Return [x, y] of the center of cell containing provided text 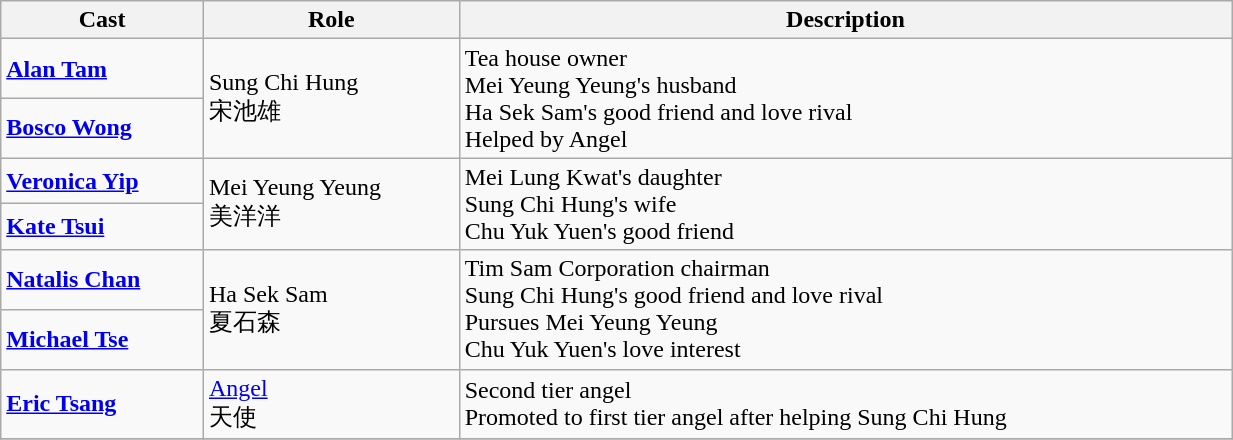
Ha Sek Sam夏石森 [331, 310]
Second tier angelPromoted to first tier angel after helping Sung Chi Hung [845, 404]
Mei Yeung Yeung美洋洋 [331, 204]
Natalis Chan [102, 280]
Mei Lung Kwat's daughterSung Chi Hung's wifeChu Yuk Yuen's good friend [845, 204]
Role [331, 20]
Tim Sam Corporation chairmanSung Chi Hung's good friend and love rivalPursues Mei Yeung YeungChu Yuk Yuen's love interest [845, 310]
Alan Tam [102, 69]
Tea house ownerMei Yeung Yeung's husbandHa Sek Sam's good friend and love rivalHelped by Angel [845, 98]
Kate Tsui [102, 227]
Eric Tsang [102, 404]
Cast [102, 20]
Angel天使 [331, 404]
Description [845, 20]
Veronica Yip [102, 181]
Sung Chi Hung宋池雄 [331, 98]
Michael Tse [102, 339]
Bosco Wong [102, 128]
